Extract the (X, Y) coordinate from the center of the cell holding the provided text.  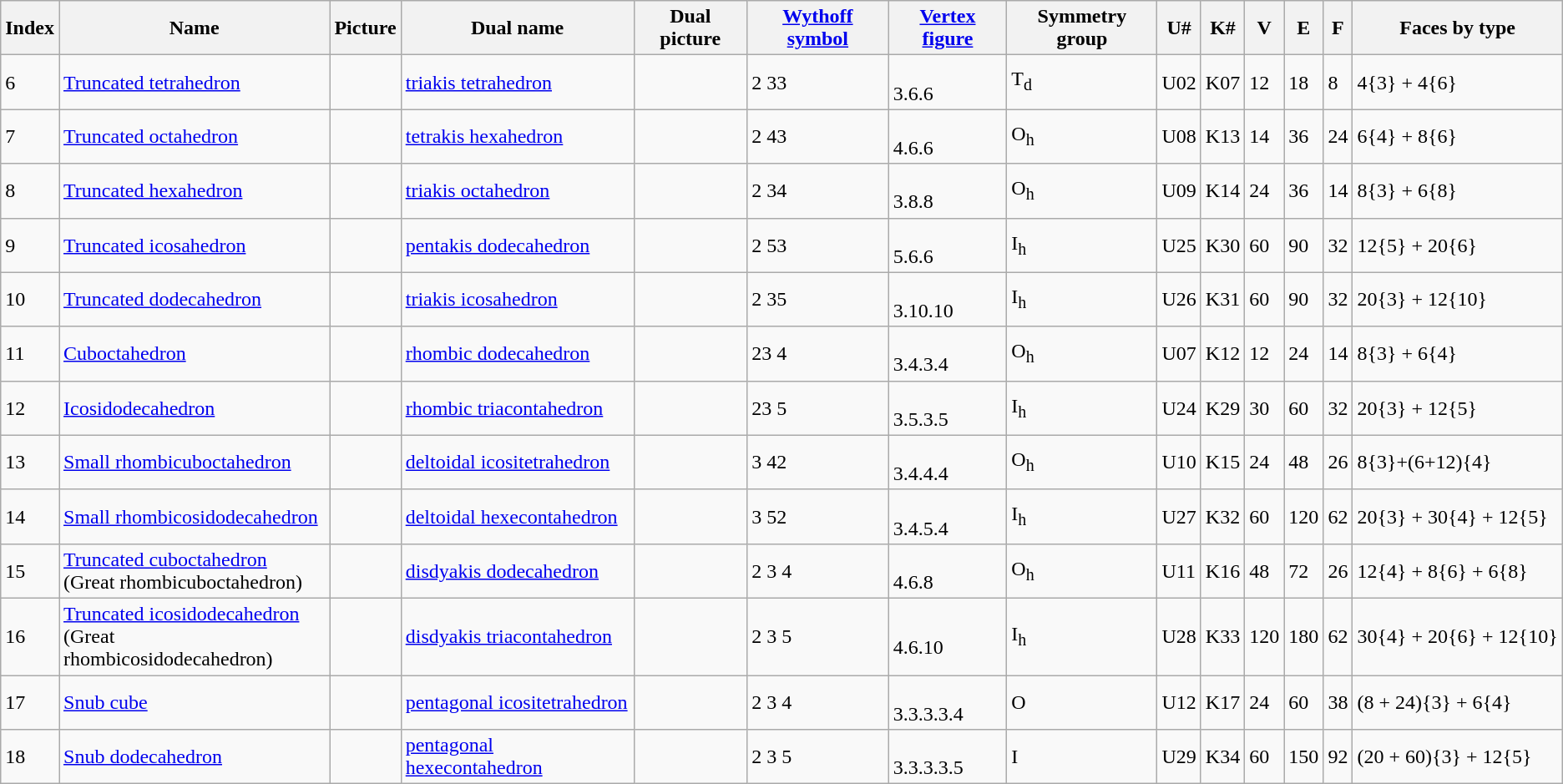
Small rhombicosidodecahedron (194, 516)
U27 (1179, 516)
150 (1304, 756)
K32 (1222, 516)
20{3} + 12{5} (1458, 407)
Dual picture (690, 28)
Truncated dodecahedron (194, 299)
K12 (1222, 354)
V (1264, 28)
U28 (1179, 636)
23 5 (818, 407)
17 (30, 701)
Icosidodecahedron (194, 407)
pentagonal hexecontahedron (518, 756)
Wythoff symbol (818, 28)
Snub cube (194, 701)
K33 (1222, 636)
3.10.10 (948, 299)
3.3.3.3.4 (948, 701)
rhombic triacontahedron (518, 407)
K16 (1222, 571)
triakis octahedron (518, 190)
I (1082, 756)
K15 (1222, 463)
5.6.6 (948, 245)
K# (1222, 28)
8{3} + 6{4} (1458, 354)
Symmetry group (1082, 28)
23 4 (818, 354)
(8 + 24){3} + 6{4} (1458, 701)
K31 (1222, 299)
Truncated icosidodecahedron(Great rhombicosidodecahedron) (194, 636)
3 52 (818, 516)
tetrakis hexahedron (518, 137)
Truncated cuboctahedron(Great rhombicuboctahedron) (194, 571)
4{3} + 4{6} (1458, 82)
Truncated octahedron (194, 137)
Faces by type (1458, 28)
triakis icosahedron (518, 299)
3.4.3.4 (948, 354)
K07 (1222, 82)
2 35 (818, 299)
Snub dodecahedron (194, 756)
2 34 (818, 190)
Picture (366, 28)
8{3}+(6+12){4} (1458, 463)
deltoidal hexecontahedron (518, 516)
disdyakis dodecahedron (518, 571)
U09 (1179, 190)
30 (1264, 407)
deltoidal icositetrahedron (518, 463)
7 (30, 137)
3 42 (818, 463)
U12 (1179, 701)
Truncated tetrahedron (194, 82)
Cuboctahedron (194, 354)
disdyakis triacontahedron (518, 636)
8{3} + 6{8} (1458, 190)
pentakis dodecahedron (518, 245)
Truncated icosahedron (194, 245)
2 33 (818, 82)
Name (194, 28)
20{3} + 30{4} + 12{5} (1458, 516)
U07 (1179, 354)
15 (30, 571)
2 53 (818, 245)
K30 (1222, 245)
3.4.5.4 (948, 516)
U24 (1179, 407)
U# (1179, 28)
Td (1082, 82)
Small rhombicuboctahedron (194, 463)
pentagonal icositetrahedron (518, 701)
U08 (1179, 137)
4.6.10 (948, 636)
3.8.8 (948, 190)
K14 (1222, 190)
U10 (1179, 463)
16 (30, 636)
12{5} + 20{6} (1458, 245)
11 (30, 354)
6 (30, 82)
U26 (1179, 299)
rhombic dodecahedron (518, 354)
Dual name (518, 28)
3.3.3.3.5 (948, 756)
12{4} + 8{6} + 6{8} (1458, 571)
Index (30, 28)
K13 (1222, 137)
4.6.8 (948, 571)
O (1082, 701)
Truncated hexahedron (194, 190)
U02 (1179, 82)
180 (1304, 636)
3.4.4.4 (948, 463)
triakis tetrahedron (518, 82)
92 (1338, 756)
13 (30, 463)
3.5.3.5 (948, 407)
6{4} + 8{6} (1458, 137)
Vertex figure (948, 28)
10 (30, 299)
K29 (1222, 407)
20{3} + 12{10} (1458, 299)
9 (30, 245)
U25 (1179, 245)
30{4} + 20{6} + 12{10} (1458, 636)
E (1304, 28)
72 (1304, 571)
F (1338, 28)
U29 (1179, 756)
2 43 (818, 137)
(20 + 60){3} + 12{5} (1458, 756)
38 (1338, 701)
4.6.6 (948, 137)
K17 (1222, 701)
K34 (1222, 756)
U11 (1179, 571)
3.6.6 (948, 82)
